Scan for the cell matching the given text and deliver its (X, Y) coordinate at center. 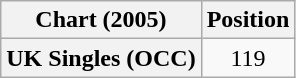
Chart (2005) (101, 20)
119 (248, 58)
UK Singles (OCC) (101, 58)
Position (248, 20)
